Return the (x, y) coordinate for the center point of the cell that contains the specified text.  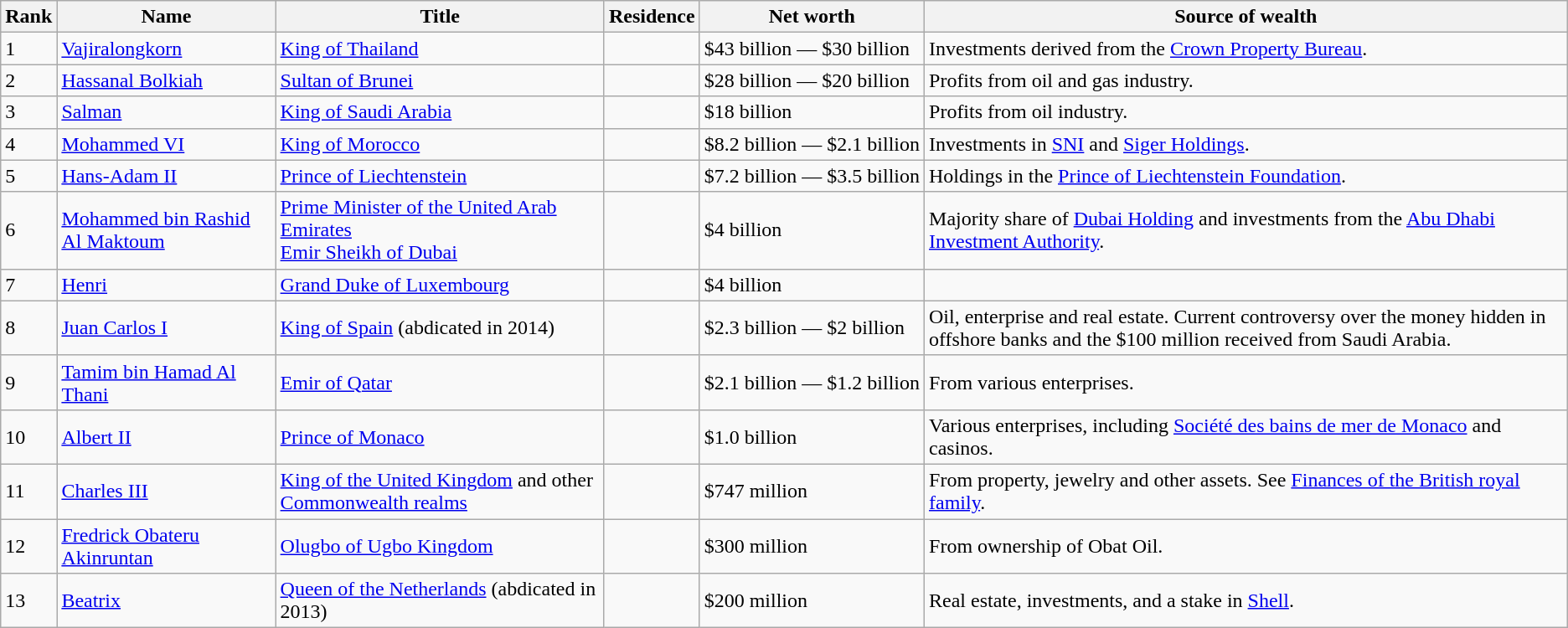
Rank (28, 17)
Juan Carlos I (166, 328)
1 (28, 49)
3 (28, 112)
Charles III (166, 491)
$747 million (812, 491)
From property, jewelry and other assets. See Finances of the British royal family. (1246, 491)
Net worth (812, 17)
12 (28, 546)
7 (28, 285)
Fredrick Obateru Akinruntan (166, 546)
King of the United Kingdom and other Commonwealth realms (440, 491)
Investments in SNI and Siger Holdings. (1246, 144)
Hans-Adam II (166, 176)
King of Thailand (440, 49)
Hassanal Bolkiah (166, 80)
$2.3 billion — $2 billion (812, 328)
$1.0 billion (812, 437)
Vajiralongkorn (166, 49)
Mohammed bin Rashid Al Maktoum (166, 230)
Grand Duke of Luxembourg (440, 285)
10 (28, 437)
Investments derived from the Crown Property Bureau. (1246, 49)
Beatrix (166, 601)
Sultan of Brunei (440, 80)
From various enterprises. (1246, 382)
From ownership of Obat Oil. (1246, 546)
5 (28, 176)
$2.1 billion — $1.2 billion (812, 382)
13 (28, 601)
Title (440, 17)
Salman (166, 112)
King of Saudi Arabia (440, 112)
$200 million (812, 601)
$300 million (812, 546)
6 (28, 230)
$8.2 billion — $2.1 billion (812, 144)
Mohammed VI (166, 144)
Profits from oil and gas industry. (1246, 80)
Prince of Liechtenstein (440, 176)
Henri (166, 285)
Olugbo of Ugbo Kingdom (440, 546)
$43 billion — $30 billion (812, 49)
Profits from oil industry. (1246, 112)
Queen of the Netherlands (abdicated in 2013) (440, 601)
Majority share of Dubai Holding and investments from the Abu Dhabi Investment Authority. (1246, 230)
Various enterprises, including Société des bains de mer de Monaco and casinos. (1246, 437)
8 (28, 328)
Emir of Qatar (440, 382)
11 (28, 491)
Albert II (166, 437)
9 (28, 382)
Prince of Monaco (440, 437)
Residence (652, 17)
Real estate, investments, and a stake in Shell. (1246, 601)
Name (166, 17)
Source of wealth (1246, 17)
King of Spain (abdicated in 2014) (440, 328)
Oil, enterprise and real estate. Current controversy over the money hidden in offshore banks and the $100 million received from Saudi Arabia. (1246, 328)
Tamim bin Hamad Al Thani (166, 382)
Holdings in the Prince of Liechtenstein Foundation. (1246, 176)
Prime Minister of the United Arab Emirates Emir Sheikh of Dubai (440, 230)
$28 billion — $20 billion (812, 80)
4 (28, 144)
$7.2 billion — $3.5 billion (812, 176)
2 (28, 80)
King of Morocco (440, 144)
$18 billion (812, 112)
